Extract the (X, Y) coordinate from the center of the cell holding the provided text.  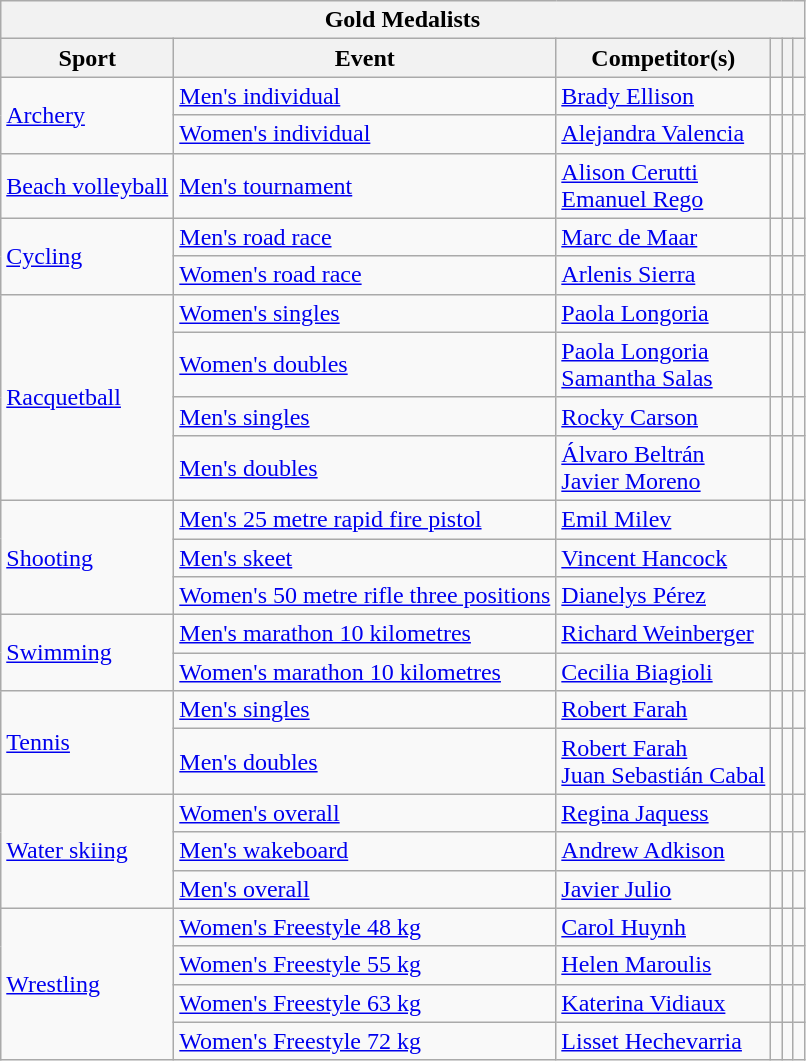
Men's road race (365, 237)
Competitor(s) (664, 58)
Vincent Hancock (664, 557)
Richard Weinberger (664, 634)
Shooting (88, 557)
Men's overall (365, 889)
Women's overall (365, 813)
Cycling (88, 256)
Gold Medalists (402, 20)
Women's Freestyle 55 kg (365, 965)
Javier Julio (664, 889)
Regina Jaquess (664, 813)
Dianelys Pérez (664, 596)
Women's Freestyle 48 kg (365, 927)
Brady Ellison (664, 96)
Paola LongoriaSamantha Salas (664, 364)
Men's individual (365, 96)
Sport (88, 58)
Women's marathon 10 kilometres (365, 672)
Robert Farah (664, 710)
Arlenis Sierra (664, 275)
Alison CeruttiEmanuel Rego (664, 186)
Women's doubles (365, 364)
Women's singles (365, 313)
Men's 25 metre rapid fire pistol (365, 519)
Beach volleyball (88, 186)
Water skiing (88, 851)
Swimming (88, 653)
Men's skeet (365, 557)
Archery (88, 115)
Cecilia Biagioli (664, 672)
Rocky Carson (664, 416)
Paola Longoria (664, 313)
Men's tournament (365, 186)
Robert FarahJuan Sebastián Cabal (664, 762)
Alejandra Valencia (664, 134)
Women's Freestyle 72 kg (365, 1041)
Women's road race (365, 275)
Women's 50 metre rifle three positions (365, 596)
Carol Huynh (664, 927)
Emil Milev (664, 519)
Andrew Adkison (664, 851)
Men's marathon 10 kilometres (365, 634)
Wrestling (88, 984)
Tennis (88, 742)
Lisset Hechevarria (664, 1041)
Katerina Vidiaux (664, 1003)
Marc de Maar (664, 237)
Event (365, 58)
Men's wakeboard (365, 851)
Álvaro BeltránJavier Moreno (664, 468)
Women's Freestyle 63 kg (365, 1003)
Women's individual (365, 134)
Helen Maroulis (664, 965)
Racquetball (88, 397)
